Detect which cell encompasses the target text, then output its [X, Y] center coordinate. 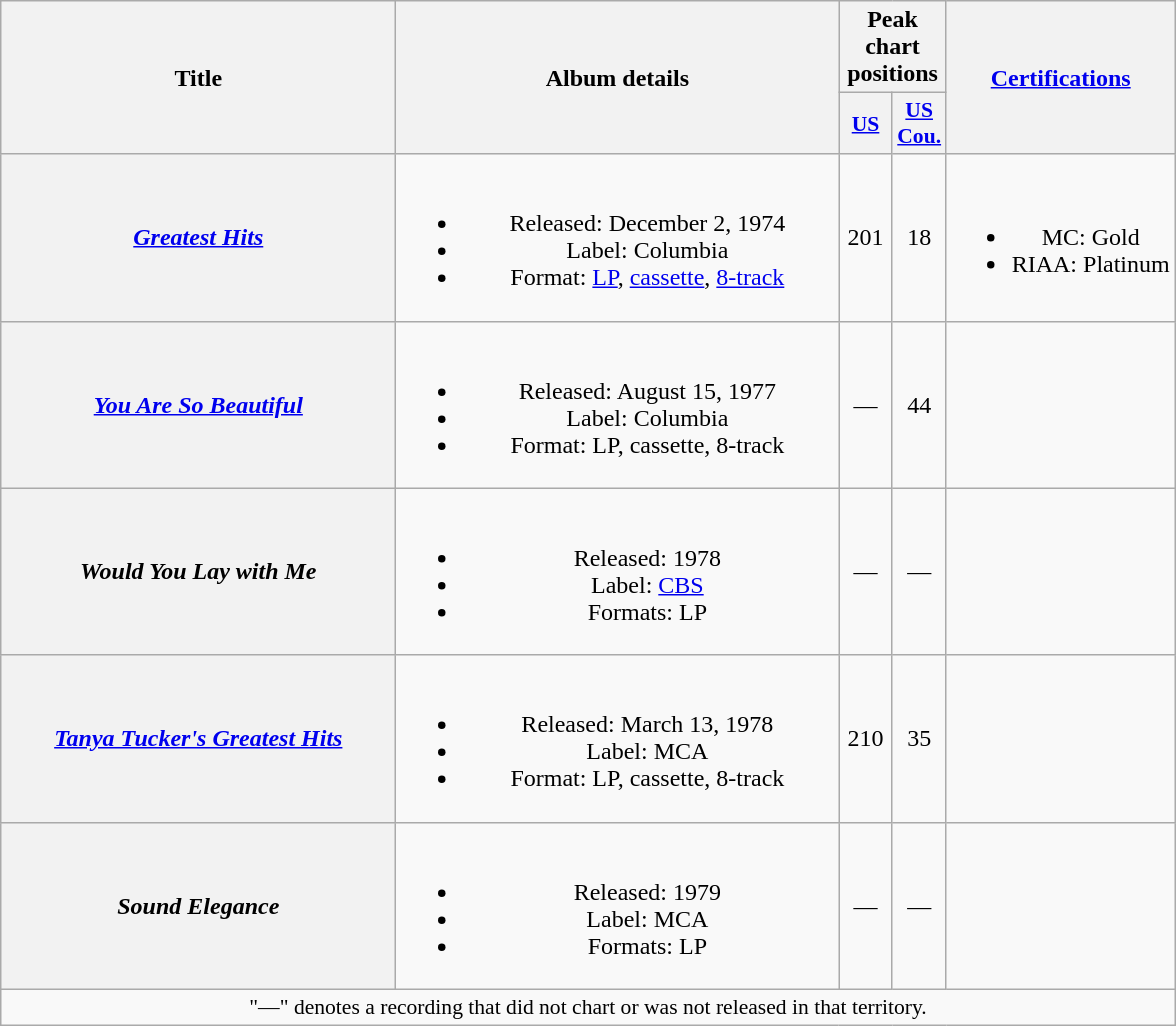
US [866, 124]
Released: 1979Label: MCAFormats: LP [618, 906]
Sound Elegance [198, 906]
35 [919, 738]
201 [866, 238]
MC: GoldRIAA: Platinum [1060, 238]
"—" denotes a recording that did not chart or was not released in that territory. [588, 1007]
18 [919, 238]
210 [866, 738]
44 [919, 404]
You Are So Beautiful [198, 404]
Tanya Tucker's Greatest Hits [198, 738]
Would You Lay with Me [198, 572]
Released: August 15, 1977Label: ColumbiaFormat: LP, cassette, 8-track [618, 404]
Released: December 2, 1974Label: ColumbiaFormat: LP, cassette, 8-track [618, 238]
USCou. [919, 124]
Peak chartpositions [892, 47]
Released: 1978Label: CBSFormats: LP [618, 572]
Certifications [1060, 78]
Title [198, 78]
Greatest Hits [198, 238]
Album details [618, 78]
Released: March 13, 1978Label: MCAFormat: LP, cassette, 8-track [618, 738]
